Scan for the cell matching the given text and deliver its (X, Y) coordinate at center. 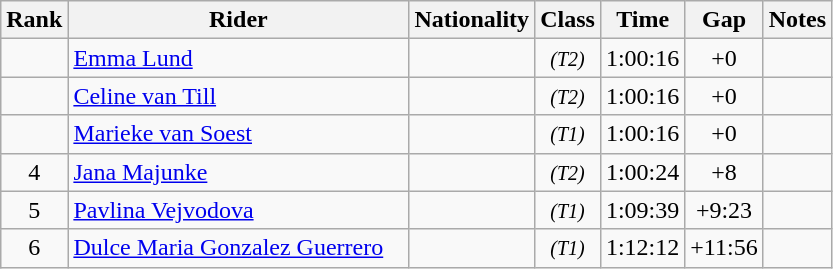
Emma Lund (238, 58)
1:00:24 (642, 172)
Notes (797, 20)
Class (568, 20)
Marieke van Soest (238, 134)
Rank (34, 20)
Jana Majunke (238, 172)
1:12:12 (642, 248)
1:09:39 (642, 210)
Time (642, 20)
+9:23 (724, 210)
+11:56 (724, 248)
Nationality (472, 20)
Gap (724, 20)
4 (34, 172)
Dulce Maria Gonzalez Guerrero (238, 248)
Pavlina Vejvodova (238, 210)
Celine van Till (238, 96)
5 (34, 210)
6 (34, 248)
Rider (238, 20)
+8 (724, 172)
